Find where the given text appears and provide that cell's center as (x, y) coordinate. 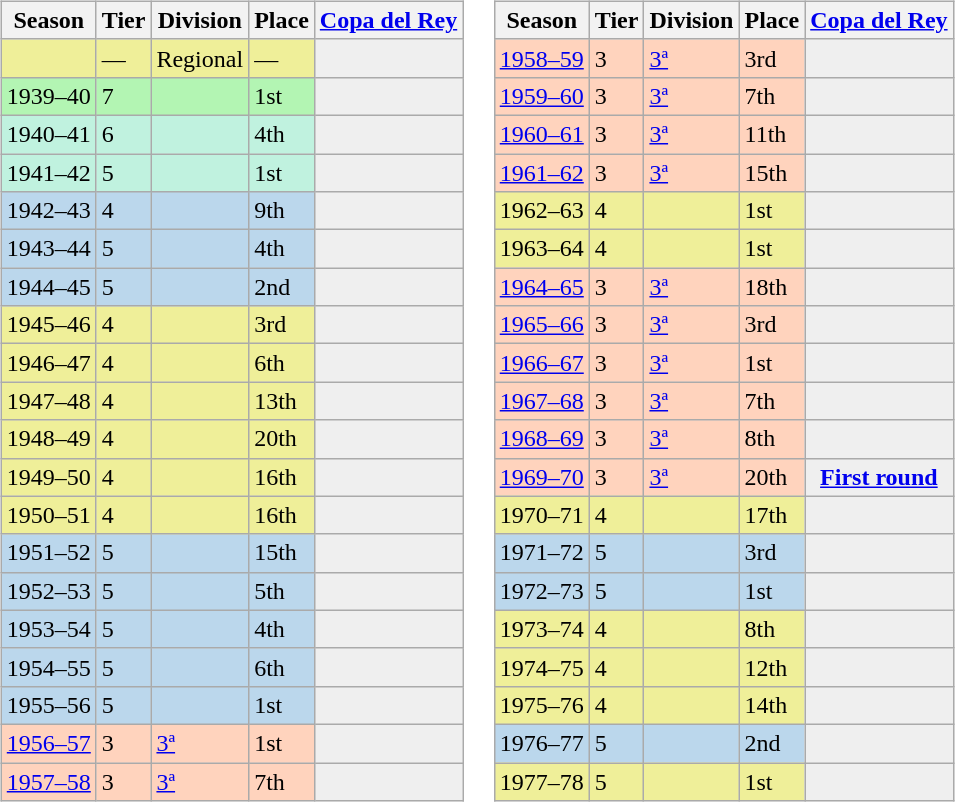
1965–66 (542, 325)
1947–48 (48, 401)
First round (879, 477)
13th (282, 401)
6 (124, 134)
1954–55 (48, 667)
1977–78 (542, 781)
18th (772, 287)
14th (772, 705)
1960–61 (542, 134)
12th (772, 667)
11th (772, 134)
7 (124, 96)
1952–53 (48, 591)
17th (772, 515)
1973–74 (542, 629)
1949–50 (48, 477)
1970–71 (542, 515)
1942–43 (48, 211)
1962–63 (542, 211)
1940–41 (48, 134)
1974–75 (542, 667)
1971–72 (542, 553)
1967–68 (542, 401)
1948–49 (48, 439)
1945–46 (48, 325)
1969–70 (542, 477)
1943–44 (48, 249)
1959–60 (542, 96)
1957–58 (48, 781)
1976–77 (542, 743)
1964–65 (542, 287)
1956–57 (48, 743)
1968–69 (542, 439)
1951–52 (48, 553)
1966–67 (542, 363)
1972–73 (542, 591)
Regional (200, 58)
1953–54 (48, 629)
1941–42 (48, 173)
9th (282, 211)
1961–62 (542, 173)
1950–51 (48, 515)
1939–40 (48, 96)
1946–47 (48, 363)
1958–59 (542, 58)
1955–56 (48, 705)
1963–64 (542, 249)
5th (282, 591)
1975–76 (542, 705)
1944–45 (48, 287)
